Scan for the cell matching the given text and deliver its (x, y) coordinate at center. 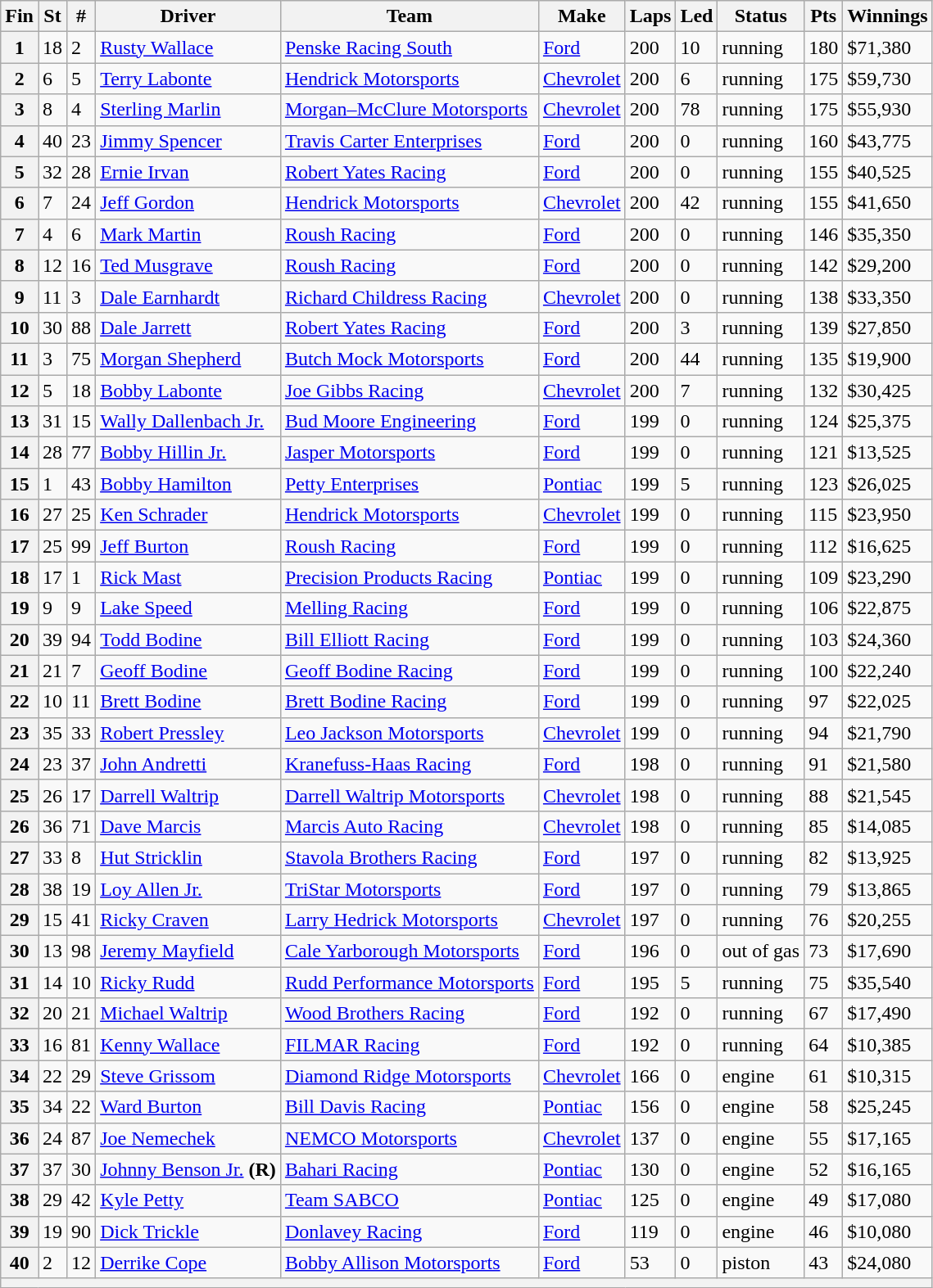
67 (824, 1014)
Darrell Waltrip (188, 795)
Steve Grissom (188, 1076)
$71,380 (888, 47)
Geoff Bodine (188, 671)
166 (650, 1076)
Brett Bodine Racing (410, 702)
97 (824, 702)
Lake Speed (188, 608)
91 (824, 764)
$25,245 (888, 1107)
79 (824, 888)
$10,315 (888, 1076)
137 (650, 1138)
Butch Mock Motorsports (410, 359)
Jeff Burton (188, 546)
Dick Trickle (188, 1232)
$30,425 (888, 391)
Joe Nemechek (188, 1138)
77 (82, 453)
Johnny Benson Jr. (R) (188, 1169)
Morgan Shepherd (188, 359)
$21,580 (888, 764)
Jeff Gordon (188, 203)
Rusty Wallace (188, 47)
Bud Moore Engineering (410, 422)
$20,255 (888, 920)
Team SABCO (410, 1200)
Bobby Hillin Jr. (188, 453)
$35,350 (888, 234)
52 (824, 1169)
139 (824, 328)
Bill Elliott Racing (410, 639)
Stavola Brothers Racing (410, 857)
$29,200 (888, 265)
$40,525 (888, 172)
Michael Waltrip (188, 1014)
Pts (824, 16)
195 (650, 983)
Leo Jackson Motorsports (410, 733)
TriStar Motorsports (410, 888)
Richard Childress Racing (410, 296)
71 (82, 826)
Bobby Labonte (188, 391)
out of gas (761, 951)
Joe Gibbs Racing (410, 391)
146 (824, 234)
Ward Burton (188, 1107)
Terry Labonte (188, 79)
Winnings (888, 16)
Status (761, 16)
$19,900 (888, 359)
81 (82, 1045)
Hut Stricklin (188, 857)
Robert Pressley (188, 733)
$23,290 (888, 577)
Ken Schrader (188, 515)
Todd Bodine (188, 639)
John Andretti (188, 764)
$24,360 (888, 639)
$21,790 (888, 733)
Bahari Racing (410, 1169)
Diamond Ridge Motorsports (410, 1076)
Penske Racing South (410, 47)
142 (824, 265)
123 (824, 484)
$14,085 (888, 826)
$13,525 (888, 453)
109 (824, 577)
Donlavey Racing (410, 1232)
121 (824, 453)
Ted Musgrave (188, 265)
103 (824, 639)
$13,865 (888, 888)
$24,080 (888, 1263)
Dave Marcis (188, 826)
$17,490 (888, 1014)
Petty Enterprises (410, 484)
Bobby Hamilton (188, 484)
Jasper Motorsports (410, 453)
119 (650, 1232)
$41,650 (888, 203)
Bobby Allison Motorsports (410, 1263)
Rick Mast (188, 577)
$22,240 (888, 671)
Mark Martin (188, 234)
Ricky Craven (188, 920)
Travis Carter Enterprises (410, 141)
132 (824, 391)
$25,375 (888, 422)
Make (582, 16)
FILMAR Racing (410, 1045)
NEMCO Motorsports (410, 1138)
Dale Jarrett (188, 328)
Marcis Auto Racing (410, 826)
Jeremy Mayfield (188, 951)
160 (824, 141)
Ernie Irvan (188, 172)
Bill Davis Racing (410, 1107)
100 (824, 671)
115 (824, 515)
Cale Yarborough Motorsports (410, 951)
$27,850 (888, 328)
85 (824, 826)
Darrell Waltrip Motorsports (410, 795)
Ricky Rudd (188, 983)
Led (696, 16)
St (52, 16)
73 (824, 951)
124 (824, 422)
138 (824, 296)
$17,165 (888, 1138)
Laps (650, 16)
Wally Dallenbach Jr. (188, 422)
130 (650, 1169)
Melling Racing (410, 608)
Larry Hedrick Motorsports (410, 920)
Kyle Petty (188, 1200)
$16,625 (888, 546)
$33,350 (888, 296)
82 (824, 857)
$10,080 (888, 1232)
Fin (20, 16)
$26,025 (888, 484)
76 (824, 920)
180 (824, 47)
$21,545 (888, 795)
Sterling Marlin (188, 110)
98 (82, 951)
58 (824, 1107)
99 (82, 546)
196 (650, 951)
125 (650, 1200)
$13,925 (888, 857)
44 (696, 359)
156 (650, 1107)
41 (82, 920)
Jimmy Spencer (188, 141)
$22,025 (888, 702)
Brett Bodine (188, 702)
$16,165 (888, 1169)
Wood Brothers Racing (410, 1014)
$22,875 (888, 608)
Dale Earnhardt (188, 296)
$17,080 (888, 1200)
53 (650, 1263)
$43,775 (888, 141)
46 (824, 1232)
$55,930 (888, 110)
Kranefuss-Haas Racing (410, 764)
Precision Products Racing (410, 577)
Rudd Performance Motorsports (410, 983)
78 (696, 110)
61 (824, 1076)
$10,385 (888, 1045)
Kenny Wallace (188, 1045)
$59,730 (888, 79)
Driver (188, 16)
Team (410, 16)
90 (82, 1232)
106 (824, 608)
Loy Allen Jr. (188, 888)
Morgan–McClure Motorsports (410, 110)
Geoff Bodine Racing (410, 671)
112 (824, 546)
piston (761, 1263)
# (82, 16)
135 (824, 359)
$35,540 (888, 983)
64 (824, 1045)
55 (824, 1138)
Derrike Cope (188, 1263)
49 (824, 1200)
87 (82, 1138)
$17,690 (888, 951)
$23,950 (888, 515)
